Pinpoint the cell where the given text exists, returning its (X, Y) midpoint coordinate. 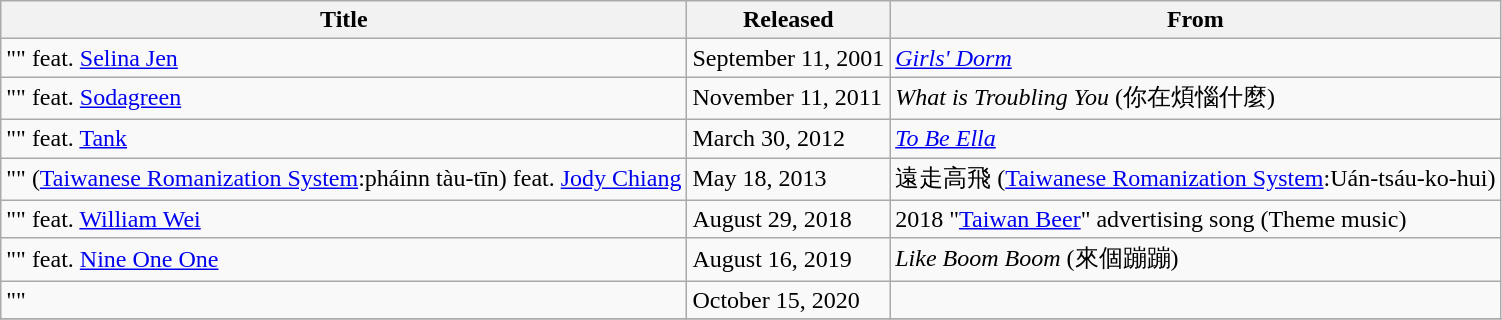
"" feat. Tank (344, 138)
March 30, 2012 (788, 138)
What is Troubling You (你在煩惱什麼) (1196, 98)
Released (788, 20)
"" feat. Nine One One (344, 260)
"" feat. Sodagreen (344, 98)
August 16, 2019 (788, 260)
October 15, 2020 (788, 300)
遠走高飛 (Taiwanese Romanization System:Uán-tsáu-ko-hui) (1196, 180)
September 11, 2001 (788, 58)
"" (344, 300)
"" feat. Selina Jen (344, 58)
2018 "Taiwan Beer" advertising song (Theme music) (1196, 219)
November 11, 2011 (788, 98)
August 29, 2018 (788, 219)
From (1196, 20)
To Be Ella (1196, 138)
Like Boom Boom (來個蹦蹦) (1196, 260)
Title (344, 20)
"" feat. William Wei (344, 219)
May 18, 2013 (788, 180)
"" (Taiwanese Romanization System:pháinn tàu-tīn) feat. Jody Chiang (344, 180)
Girls' Dorm (1196, 58)
